Search for the cell housing the specified text and yield its [x, y] center coordinate. 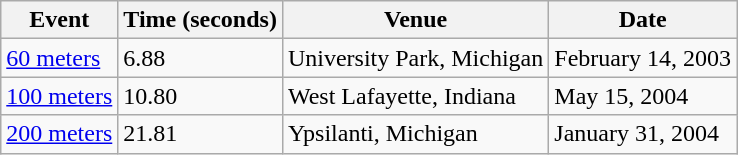
100 meters [60, 96]
Date [643, 20]
60 meters [60, 58]
6.88 [200, 58]
Ypsilanti, Michigan [415, 134]
Event [60, 20]
West Lafayette, Indiana [415, 96]
May 15, 2004 [643, 96]
21.81 [200, 134]
200 meters [60, 134]
January 31, 2004 [643, 134]
February 14, 2003 [643, 58]
University Park, Michigan [415, 58]
Venue [415, 20]
10.80 [200, 96]
Time (seconds) [200, 20]
